From the cell containing the given text, extract its center point as (x, y) coordinate. 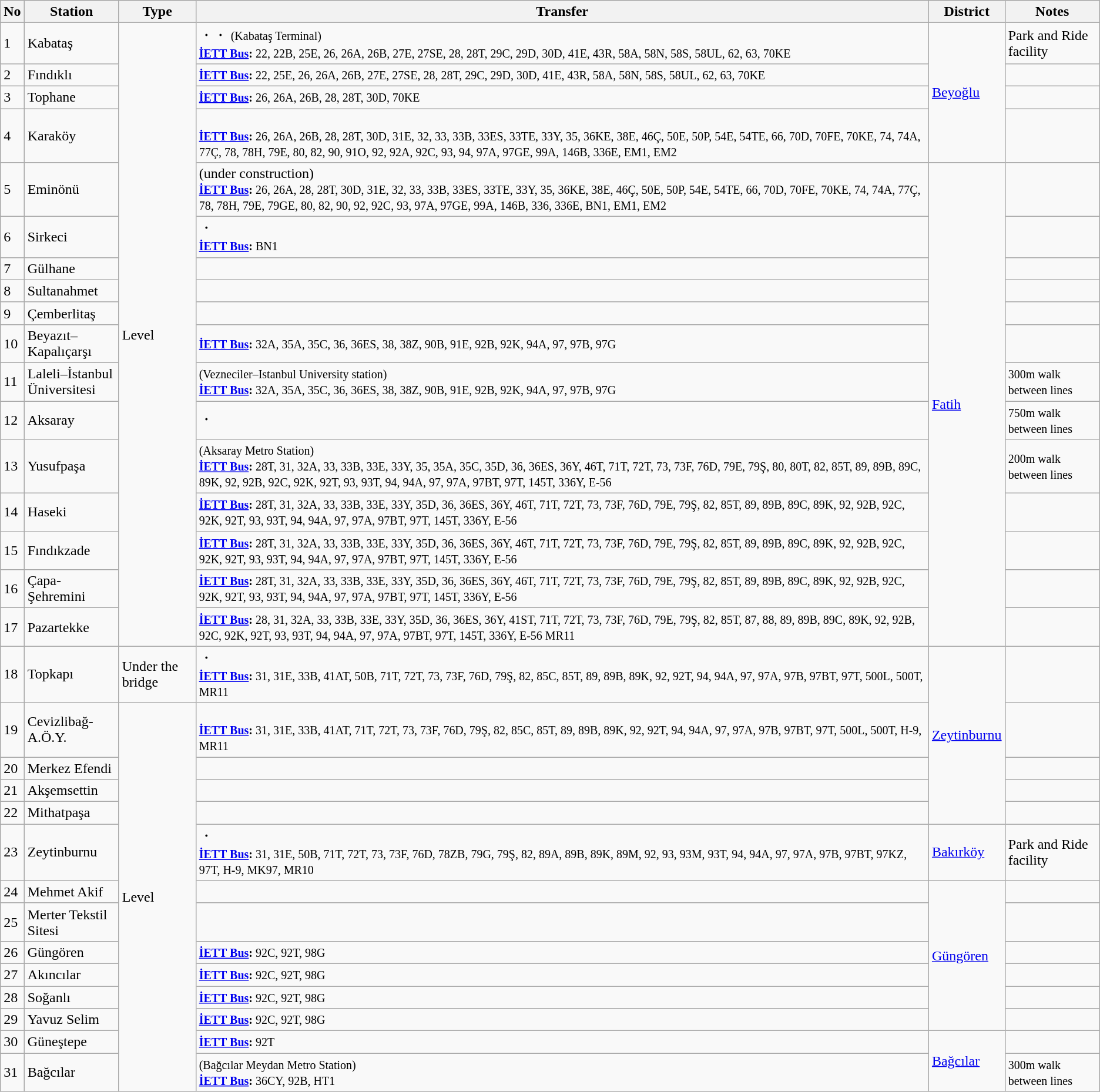
6 (12, 237)
Mithatpaşa (72, 813)
Akıncılar (72, 975)
Mehmet Akif (72, 892)
Akşemsettin (72, 791)
Eminönü (72, 190)
・ (562, 419)
Soğanlı (72, 997)
22 (12, 813)
İETT Bus: 22, 25E, 26, 26A, 26B, 27E, 27SE, 28, 28T, 29C, 29D, 30D, 41E, 43R, 58A, 58N, 58S, 58UL, 62, 63, 70KE (562, 75)
Çapa-Şehremini (72, 589)
3 (12, 97)
İETT Bus: 26, 26A, 26B, 28, 28T, 30D, 70KE (562, 97)
7 (12, 268)
Beyazıt–Kapalıçarşı (72, 343)
14 (12, 512)
Gülhane (72, 268)
Station (72, 12)
Karaköy (72, 135)
Bakırköy (967, 853)
13 (12, 466)
・・ (Kabataş Terminal)İETT Bus: 22, 22B, 25E, 26, 26A, 26B, 27E, 27SE, 28, 28T, 29C, 29D, 30D, 41E, 43R, 58A, 58N, 58S, 58UL, 62, 63, 70KE (562, 43)
4 (12, 135)
Type (157, 12)
200m walk between lines (1052, 466)
Sultanahmet (72, 291)
Fatih (967, 404)
17 (12, 627)
District (967, 12)
Fındıklı (72, 75)
23 (12, 853)
8 (12, 291)
No (12, 12)
Merter Tekstil Sitesi (72, 922)
Çemberlitaş (72, 313)
5 (12, 190)
Fındıkzade (72, 551)
(Vezneciler–Istanbul University station)İETT Bus: 32A, 35A, 35C, 36, 36ES, 38, 38Z, 90B, 91E, 92B, 92K, 94A, 97, 97B, 97G (562, 382)
30 (12, 1042)
29 (12, 1020)
16 (12, 589)
(Bağcılar Meydan Metro Station)İETT Bus: 36CY, 92B, HT1 (562, 1073)
Sirkeci (72, 237)
Transfer (562, 12)
31 (12, 1073)
Beyoğlu (967, 93)
Laleli–İstanbul Üniversitesi (72, 382)
27 (12, 975)
Merkez Efendi (72, 768)
Tophane (72, 97)
Cevizlibağ-A.Ö.Y. (72, 730)
15 (12, 551)
Kabataş (72, 43)
19 (12, 730)
25 (12, 922)
Topkapı (72, 674)
Güneştepe (72, 1042)
Notes (1052, 12)
21 (12, 791)
28 (12, 997)
12 (12, 419)
Yusufpaşa (72, 466)
Yavuz Selim (72, 1020)
26 (12, 952)
Under the bridge (157, 674)
Pazartekke (72, 627)
18 (12, 674)
10 (12, 343)
9 (12, 313)
İETT Bus: 32A, 35A, 35C, 36, 36ES, 38, 38Z, 90B, 91E, 92B, 92K, 94A, 97, 97B, 97G (562, 343)
11 (12, 382)
・İETT Bus: BN1 (562, 237)
750m walk between lines (1052, 419)
İETT Bus: 92T (562, 1042)
Aksaray (72, 419)
Haseki (72, 512)
20 (12, 768)
2 (12, 75)
24 (12, 892)
1 (12, 43)
